Scan for the cell matching the given text and deliver its (x, y) coordinate at center. 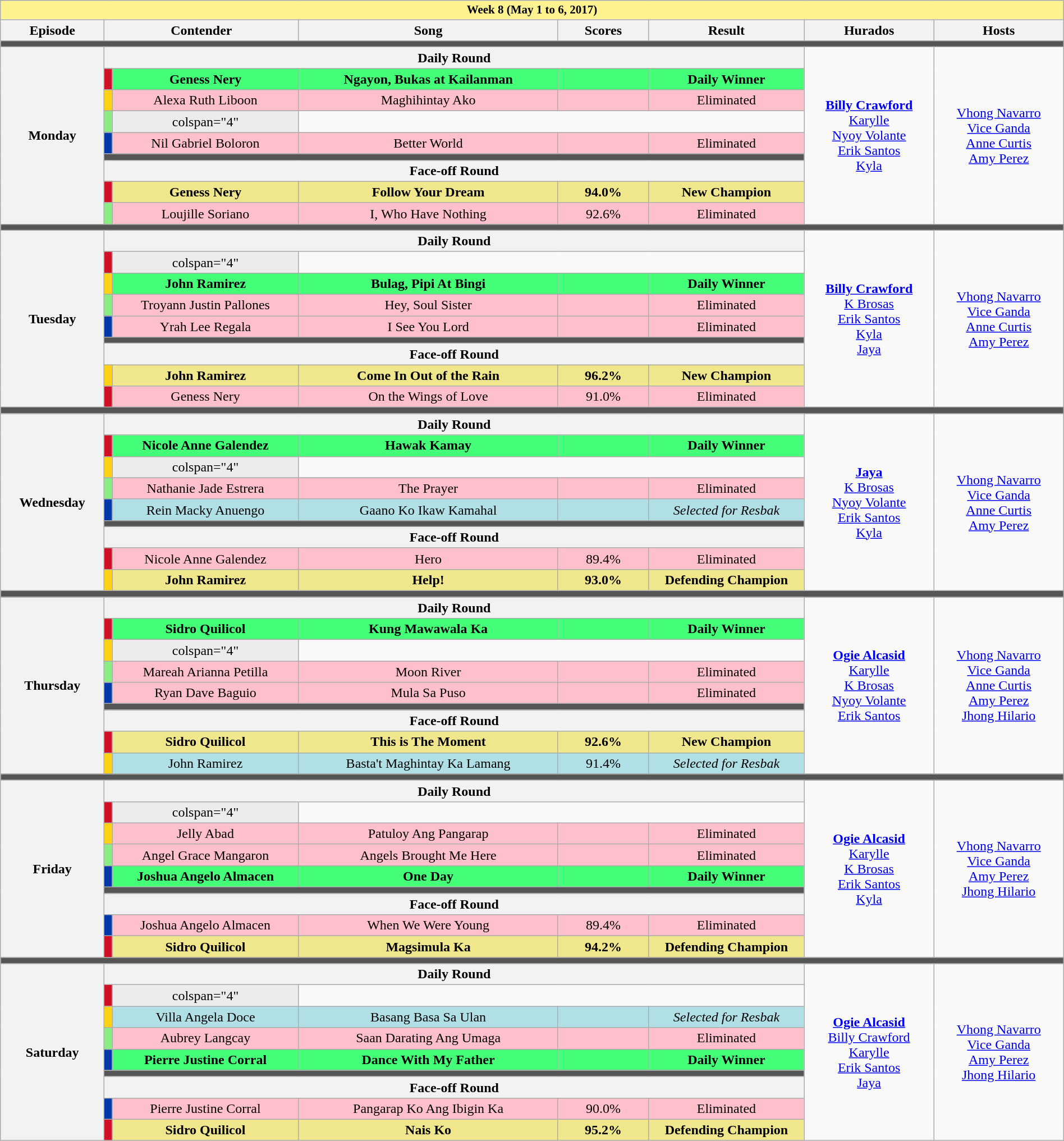
Help! (428, 580)
Jelly Abad (205, 833)
Hero (428, 558)
Ogie AlcasidBilly CrawfordKarylleErik SantosJaya (869, 1052)
91.4% (603, 763)
Angel Grace Mangaron (205, 855)
The Prayer (428, 488)
Billy CrawfordK BrosasErik SantosKylaJaya (869, 319)
Billy CrawfordKarylleNyoy VolanteErik SantosKyla (869, 136)
95.2% (603, 1130)
Hawak Kamay (428, 446)
Hurados (869, 30)
Result (726, 30)
94.0% (603, 192)
Dance With My Father (428, 1060)
Yrah Lee Regala (205, 327)
I, Who Have Nothing (428, 213)
Angels Brought Me Here (428, 855)
Better World (428, 143)
Bulag, Pipi At Bingi (428, 284)
Gaano Ko Ikaw Kamahal (428, 510)
91.0% (603, 397)
Pangarap Ko Ang Ibigin Ka (428, 1108)
96.2% (603, 375)
90.0% (603, 1108)
Nathanie Jade Estrera (205, 488)
Mula Sa Puso (428, 693)
Episode (53, 30)
Nil Gabriel Boloron (205, 143)
Ogie AlcasidKarylleK BrosasErik SantosKyla (869, 869)
Nais Ko (428, 1130)
Come In Out of the Rain (428, 375)
Scores (603, 30)
Saan Darating Ang Umaga (428, 1038)
Week 8 (May 1 to 6, 2017) (532, 10)
Hosts (999, 30)
Magsimula Ka (428, 947)
Monday (53, 136)
Wednesday (53, 502)
Aubrey Langcay (205, 1038)
Villa Angela Doce (205, 1017)
One Day (428, 877)
Mareah Arianna Petilla (205, 672)
Loujille Soriano (205, 213)
Ryan Dave Baguio (205, 693)
Kung Mawawala Ka (428, 629)
On the Wings of Love (428, 397)
Contender (201, 30)
Vhong NavarroVice GandaAnne CurtisAmy PerezJhong Hilario (999, 686)
Moon River (428, 672)
Patuloy Ang Pangarap (428, 833)
Basta't Maghintay Ka Lamang (428, 763)
Song (428, 30)
Tuesday (53, 319)
93.0% (603, 580)
Thursday (53, 686)
Alexa Ruth Liboon (205, 100)
When We Were Young (428, 925)
I See You Lord (428, 327)
This is The Moment (428, 742)
94.2% (603, 947)
Ngayon, Bukas at Kailanman (428, 79)
Basang Basa Sa Ulan (428, 1017)
Maghihintay Ako (428, 100)
Ogie AlcasidKarylleK BrosasNyoy VolanteErik Santos (869, 686)
Rein Macky Anuengo (205, 510)
JayaK BrosasNyoy VolanteErik SantosKyla (869, 502)
Troyann Justin Pallones (205, 305)
Follow Your Dream (428, 192)
Saturday (53, 1052)
Friday (53, 869)
Hey, Soul Sister (428, 305)
